For the text-containing cell, return its midpoint in [X, Y] coordinate format. 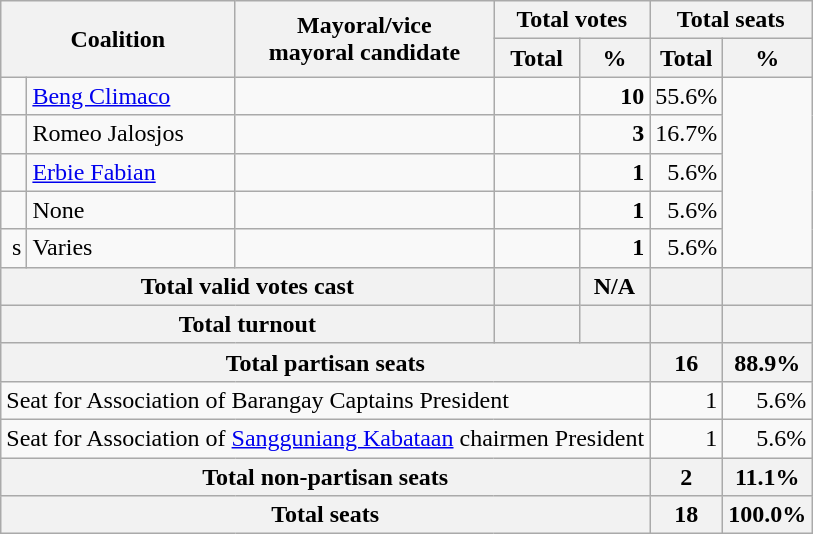
Seat for Association of Sangguniang Kabataan chairmen President [326, 438]
100.0% [768, 515]
10 [614, 96]
Varies [131, 248]
55.6% [686, 96]
N/A [614, 286]
Seat for Association of Barangay Captains President [326, 400]
2 [686, 477]
88.9% [768, 362]
3 [614, 134]
Total non-partisan seats [326, 477]
None [131, 210]
Erbie Fabian [131, 172]
Beng Climaco [131, 96]
Romeo Jalosjos [131, 134]
16 [686, 362]
16.7% [686, 134]
Total turnout [248, 324]
11.1% [768, 477]
s [14, 248]
Coalition [118, 39]
18 [686, 515]
Total valid votes cast [248, 286]
Mayoral/vicemayoral candidate [364, 39]
Total partisan seats [326, 362]
Total votes [572, 20]
